Output the (X, Y) coordinate of the center of the cell containing the given text.  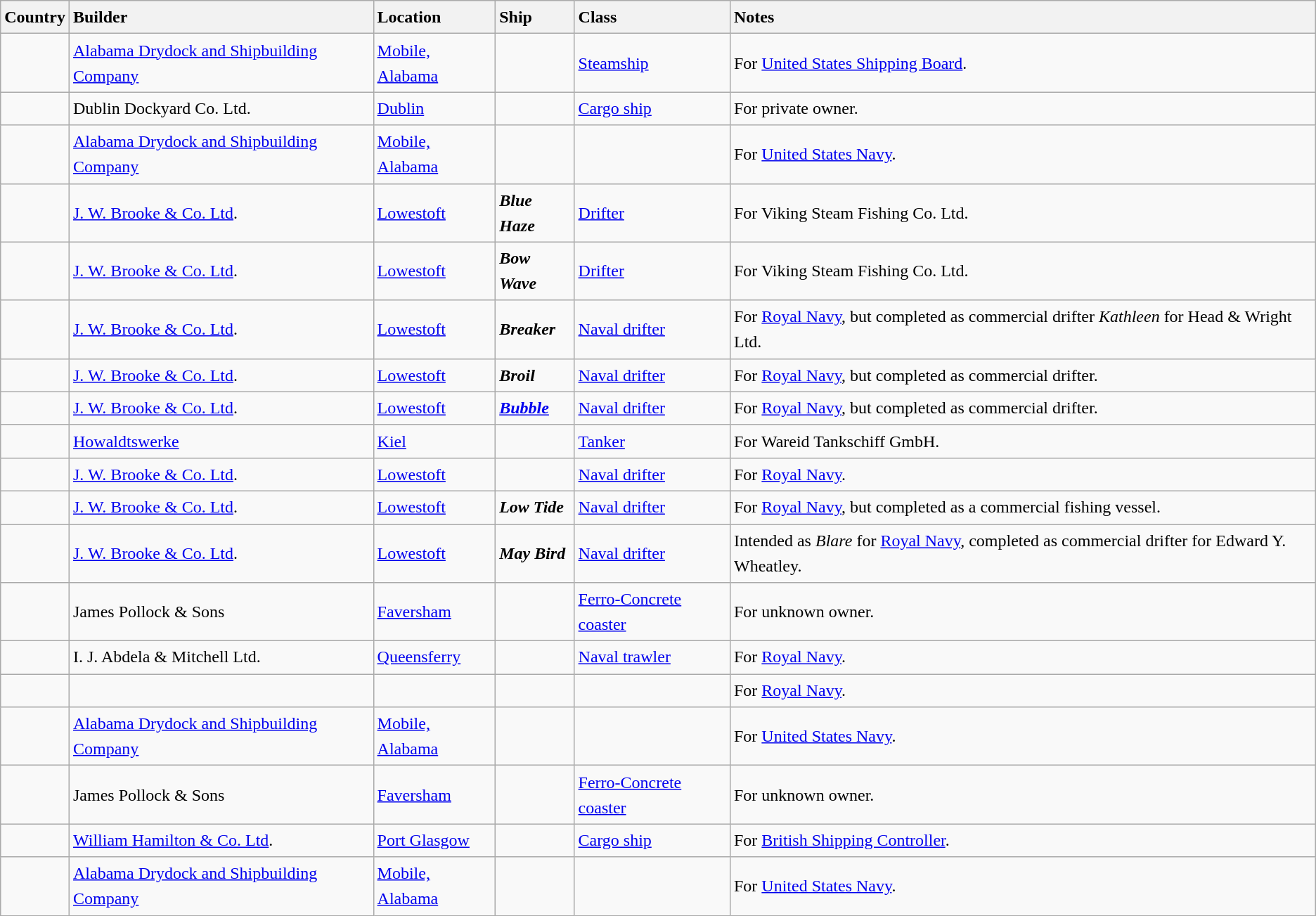
Class (652, 17)
For Royal Navy, but completed as commercial drifter Kathleen for Head & Wright Ltd. (1022, 329)
Country (35, 17)
Bubble (535, 408)
For Wareid Tankschiff GmbH. (1022, 441)
Dublin (434, 108)
Location (434, 17)
May Bird (535, 554)
Broil (535, 375)
I. J. Abdela & Mitchell Ltd. (221, 658)
Tanker (652, 441)
Builder (221, 17)
Low Tide (535, 508)
Queensferry (434, 658)
Port Glasgow (434, 841)
Naval trawler (652, 658)
For British Shipping Controller. (1022, 841)
Breaker (535, 329)
Dublin Dockyard Co. Ltd. (221, 108)
Kiel (434, 441)
Steamship (652, 63)
For United States Shipping Board. (1022, 63)
For private owner. (1022, 108)
For Royal Navy, but completed as a commercial fishing vessel. (1022, 508)
Blue Haze (535, 212)
William Hamilton & Co. Ltd. (221, 841)
Howaldtswerke (221, 441)
Intended as Blare for Royal Navy, completed as commercial drifter for Edward Y. Wheatley. (1022, 554)
Notes (1022, 17)
Ship (535, 17)
Bow Wave (535, 271)
